Find where the given text appears and provide that cell's center as (x, y) coordinate. 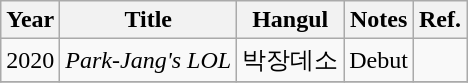
Debut (379, 60)
Hangul (290, 20)
Year (30, 20)
Title (148, 20)
Park-Jang's LOL (148, 60)
Ref. (440, 20)
Notes (379, 20)
박장데소 (290, 60)
2020 (30, 60)
